Detect which cell encompasses the target text, then output its (X, Y) center coordinate. 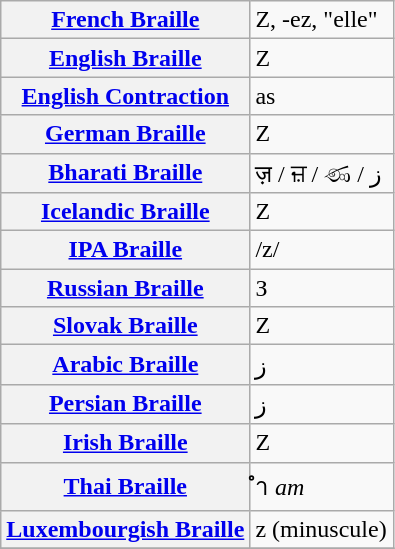
Icelandic Braille (126, 212)
/z/ (322, 250)
Persian Braille (126, 404)
as (322, 96)
З (322, 288)
Thai Braille (126, 486)
English Contraction (126, 96)
Z, -ez, "elle" (322, 20)
English Braille (126, 58)
French Braille (126, 20)
IPA Braille (126, 250)
German Braille (126, 134)
Bharati Braille (126, 173)
Russian Braille (126, 288)
Slovak Braille (126, 326)
Luxembourgish Braille (126, 530)
ज़ / ਜ਼ / ණ / ز ‎ (322, 173)
z (minuscule) (322, 530)
Irish Braille (126, 443)
Arabic Braille (126, 365)
ำ am (322, 486)
